Identify which cell holds the provided text, then report its (x, y) central coordinate. 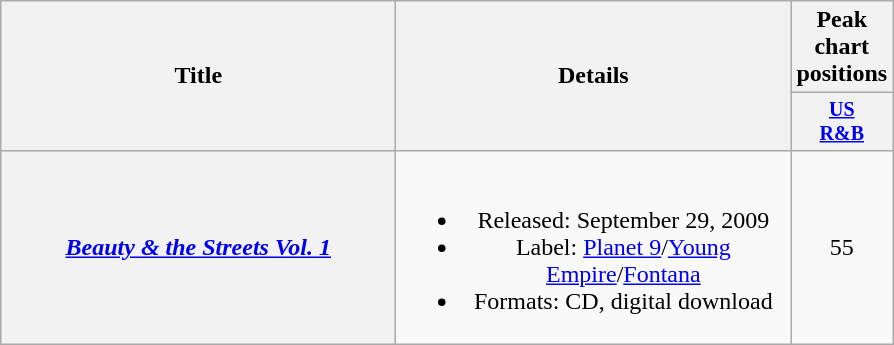
Details (594, 76)
Beauty & the Streets Vol. 1 (198, 247)
Title (198, 76)
Peak chart positions (842, 47)
Released: September 29, 2009Label: Planet 9/Young Empire/FontanaFormats: CD, digital download (594, 247)
US R&B (842, 122)
55 (842, 247)
